Determine the (X, Y) coordinate at the center of the cell enclosing the given text.  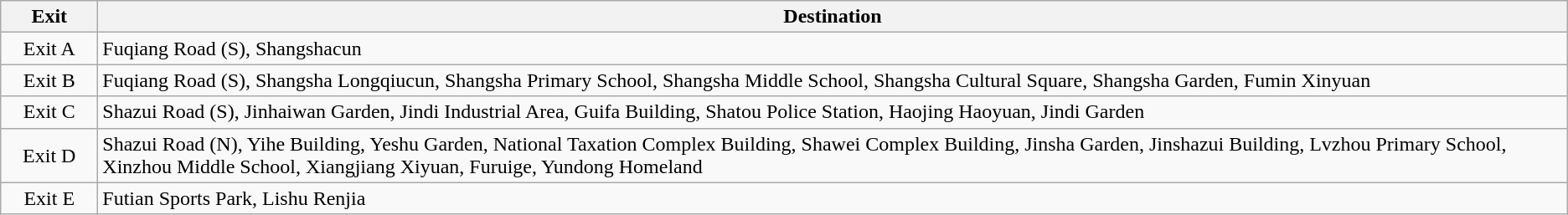
Exit D (49, 156)
Exit E (49, 198)
Exit A (49, 49)
Fuqiang Road (S), Shangshacun (833, 49)
Futian Sports Park, Lishu Renjia (833, 198)
Exit B (49, 80)
Exit (49, 17)
Fuqiang Road (S), Shangsha Longqiucun, Shangsha Primary School, Shangsha Middle School, Shangsha Cultural Square, Shangsha Garden, Fumin Xinyuan (833, 80)
Exit C (49, 112)
Destination (833, 17)
Shazui Road (S), Jinhaiwan Garden, Jindi Industrial Area, Guifa Building, Shatou Police Station, Haojing Haoyuan, Jindi Garden (833, 112)
